Return [x, y] of the center of cell containing provided text 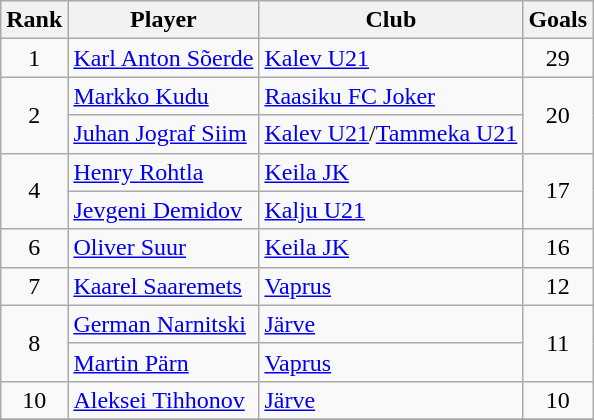
Kaarel Saaremets [164, 286]
Kalev U21 [391, 58]
Kalju U21 [391, 210]
Oliver Suur [164, 248]
16 [558, 248]
17 [558, 191]
7 [34, 286]
29 [558, 58]
Juhan Jograf Siim [164, 134]
Club [391, 20]
Goals [558, 20]
Aleksei Tihhonov [164, 400]
Raasiku FC Joker [391, 96]
Kalev U21/Tammeka U21 [391, 134]
Player [164, 20]
8 [34, 343]
Rank [34, 20]
Jevgeni Demidov [164, 210]
2 [34, 115]
Karl Anton Sõerde [164, 58]
6 [34, 248]
German Narnitski [164, 324]
20 [558, 115]
12 [558, 286]
Henry Rohtla [164, 172]
Martin Pärn [164, 362]
4 [34, 191]
1 [34, 58]
11 [558, 343]
Markko Kudu [164, 96]
